Find where the given text appears and provide that cell's center as (X, Y) coordinate. 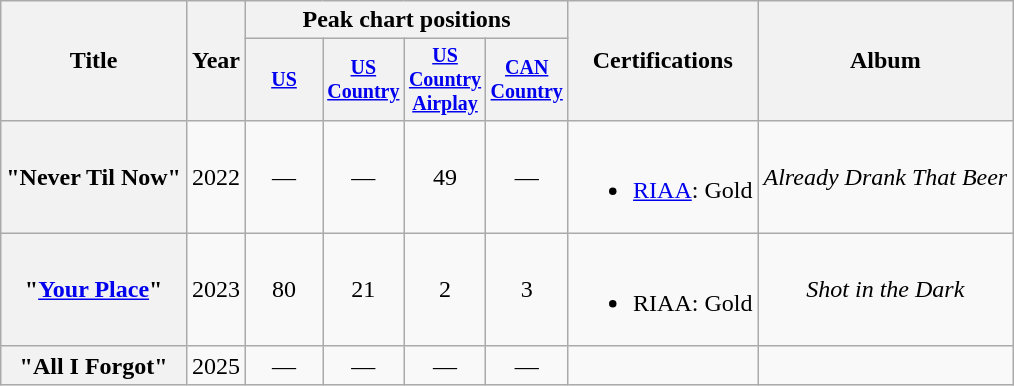
"Never Til Now" (94, 176)
Already Drank That Beer (886, 176)
US Country Airplay (445, 80)
49 (445, 176)
2022 (216, 176)
"Your Place" (94, 290)
2025 (216, 365)
US Country (363, 80)
2023 (216, 290)
Year (216, 61)
Certifications (663, 61)
Shot in the Dark (886, 290)
US (284, 80)
"All I Forgot" (94, 365)
21 (363, 290)
CANCountry (527, 80)
Album (886, 61)
3 (527, 290)
80 (284, 290)
Title (94, 61)
Peak chart positions (407, 20)
2 (445, 290)
